Pinpoint the cell where the given text exists, returning its [X, Y] midpoint coordinate. 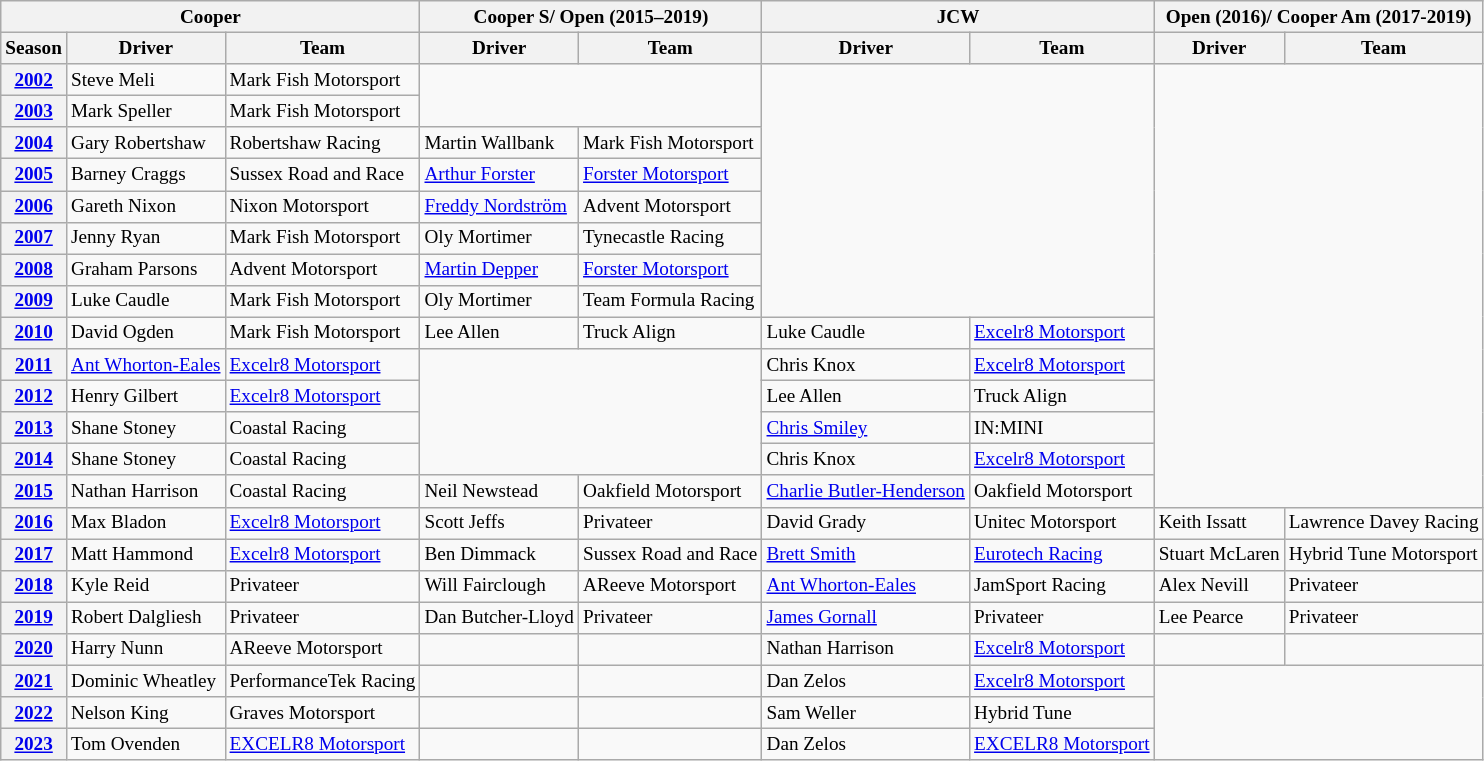
Neil Newstead [500, 491]
Tom Ovenden [146, 744]
2020 [34, 649]
Tynecastle Racing [670, 238]
2009 [34, 301]
Alex Nevill [1219, 586]
2005 [34, 175]
Unitec Motorsport [1062, 523]
James Gornall [866, 618]
JCW [958, 17]
Max Bladon [146, 523]
Chris Smiley [866, 428]
Robertshaw Racing [322, 143]
Barney Craggs [146, 175]
2017 [34, 554]
Scott Jeffs [500, 523]
Harry Nunn [146, 649]
Team Formula Racing [670, 301]
PerformanceTek Racing [322, 681]
2006 [34, 206]
Season [34, 48]
2015 [34, 491]
Jenny Ryan [146, 238]
2013 [34, 428]
2004 [34, 143]
Robert Dalgliesh [146, 618]
2011 [34, 365]
2023 [34, 744]
Freddy Nordström [500, 206]
Nelson King [146, 713]
2022 [34, 713]
Brett Smith [866, 554]
2014 [34, 460]
Eurotech Racing [1062, 554]
Martin Depper [500, 270]
Graham Parsons [146, 270]
2003 [34, 111]
2021 [34, 681]
2007 [34, 238]
David Ogden [146, 333]
2018 [34, 586]
2012 [34, 396]
Cooper [210, 17]
Ben Dimmack [500, 554]
Will Fairclough [500, 586]
Dominic Wheatley [146, 681]
Gary Robertshaw [146, 143]
Charlie Butler-Henderson [866, 491]
Lee Pearce [1219, 618]
Henry Gilbert [146, 396]
Open (2016)/ Cooper Am (2017-2019) [1318, 17]
Cooper S/ Open (2015–2019) [591, 17]
2008 [34, 270]
Hybrid Tune [1062, 713]
2019 [34, 618]
Hybrid Tune Motorsport [1384, 554]
Nixon Motorsport [322, 206]
2002 [34, 80]
2010 [34, 333]
Sam Weller [866, 713]
Graves Motorsport [322, 713]
David Grady [866, 523]
Dan Butcher-Lloyd [500, 618]
Mark Speller [146, 111]
JamSport Racing [1062, 586]
Kyle Reid [146, 586]
IN:MINI [1062, 428]
Martin Wallbank [500, 143]
Gareth Nixon [146, 206]
Matt Hammond [146, 554]
Keith Issatt [1219, 523]
Arthur Forster [500, 175]
Steve Meli [146, 80]
Stuart McLaren [1219, 554]
2016 [34, 523]
Lawrence Davey Racing [1384, 523]
